Provide the (x, y) coordinate of the cell's center where the given text is located.  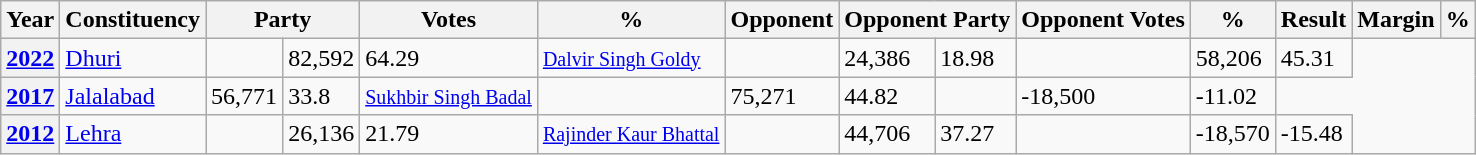
Dhuri (133, 58)
64.29 (449, 58)
26,136 (322, 134)
58,206 (1232, 58)
33.8 (322, 96)
44,706 (887, 134)
44.82 (887, 96)
-15.48 (1313, 134)
2012 (30, 134)
-18,500 (1103, 96)
Dalvir Singh Goldy (631, 58)
18.98 (976, 58)
Rajinder Kaur Bhattal (631, 134)
-18,570 (1232, 134)
45.31 (1313, 58)
-11.02 (1232, 96)
56,771 (244, 96)
2022 (30, 58)
24,386 (887, 58)
2017 (30, 96)
Constituency (133, 20)
Year (30, 20)
Jalalabad (133, 96)
Lehra (133, 134)
Margin (1396, 20)
Opponent Party (928, 20)
75,271 (782, 96)
Opponent (782, 20)
Party (283, 20)
21.79 (449, 134)
Opponent Votes (1103, 20)
37.27 (976, 134)
Result (1313, 20)
Votes (449, 20)
82,592 (322, 58)
Sukhbir Singh Badal (449, 96)
